Locate the cell with the specified text and output its [x, y] center coordinate. 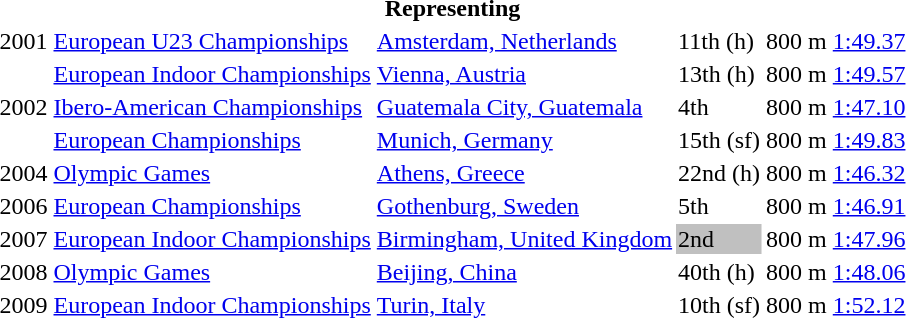
Munich, Germany [524, 140]
22nd (h) [720, 173]
Vienna, Austria [524, 74]
15th (sf) [720, 140]
Ibero-American Championships [212, 107]
Guatemala City, Guatemala [524, 107]
Amsterdam, Netherlands [524, 41]
Gothenburg, Sweden [524, 206]
13th (h) [720, 74]
2nd [720, 239]
5th [720, 206]
11th (h) [720, 41]
Beijing, China [524, 272]
Birmingham, United Kingdom [524, 239]
40th (h) [720, 272]
European U23 Championships [212, 41]
Athens, Greece [524, 173]
4th [720, 107]
